Capture the cell that displays the provided text and extract its (X, Y) central coordinate. 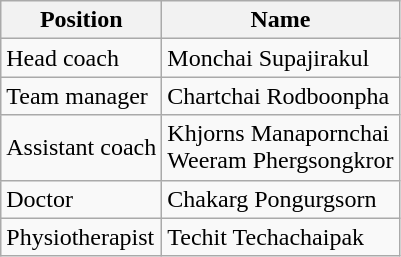
Techit Techachaipak (280, 237)
Physiotherapist (82, 237)
Chartchai Rodboonpha (280, 96)
Position (82, 20)
Doctor (82, 199)
Head coach (82, 58)
Team manager (82, 96)
Assistant coach (82, 148)
Monchai Supajirakul (280, 58)
Chakarg Pongurgsorn (280, 199)
Name (280, 20)
Khjorns Manapornchai Weeram Phergsongkror (280, 148)
